Return the (x, y) coordinate for the center point of the cell that contains the specified text.  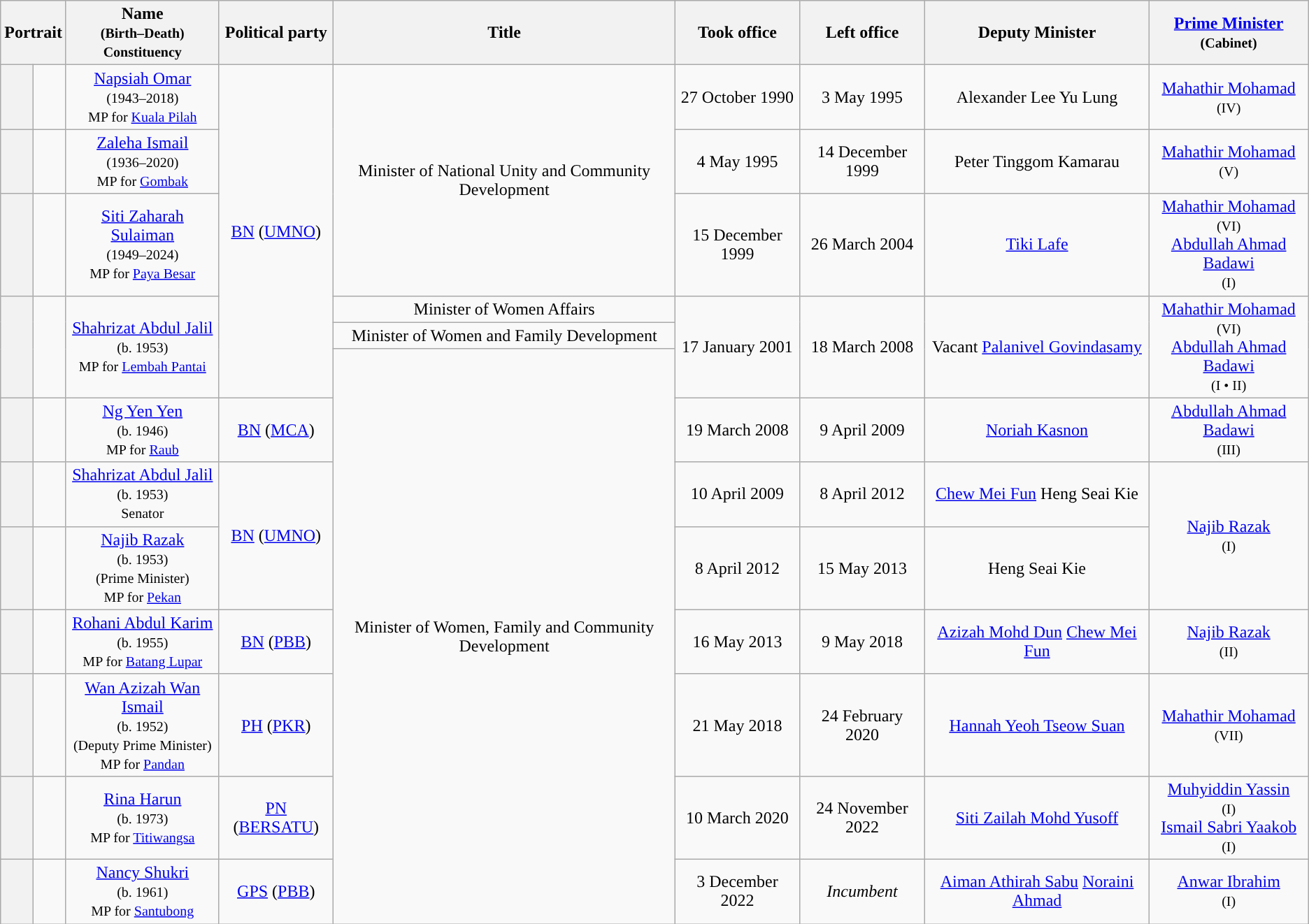
Shahrizat Abdul Jalil(b. 1953)Senator (143, 494)
Heng Seai Kie (1037, 568)
Mahathir Mohamad(VI)Abdullah Ahmad Badawi(I • II) (1229, 347)
Portrait (34, 33)
15 December 1999 (737, 245)
Siti Zailah Mohd Yusoff (1037, 818)
16 May 2013 (737, 642)
14 December 1999 (862, 161)
19 March 2008 (737, 430)
15 May 2013 (862, 568)
Tiki Lafe (1037, 245)
BN (MCA) (276, 430)
Hannah Yeoh Tseow Suan (1037, 725)
18 March 2008 (862, 347)
Shahrizat Abdul Jalil(b. 1953)MP for Lembah Pantai (143, 347)
Napsiah Omar(1943–2018)MP for Kuala Pilah (143, 97)
Left office (862, 33)
26 March 2004 (862, 245)
Najib Razak(I) (1229, 535)
27 October 1990 (737, 97)
Peter Tinggom Kamarau (1037, 161)
3 May 1995 (862, 97)
Nancy Shukri(b. 1961)MP for Santubong (143, 891)
Zaleha Ismail(1936–2020)MP for Gombak (143, 161)
3 December 2022 (737, 891)
Najib Razak(b. 1953)(Prime Minister) MP for Pekan (143, 568)
Minister of National Unity and Community Development (503, 180)
Minister of Women, Family and Community Development (503, 636)
Minister of Women and Family Development (503, 335)
Azizah Mohd Dun Chew Mei Fun (1037, 642)
Najib Razak(II) (1229, 642)
Wan Azizah Wan Ismail(b. 1952)(Deputy Prime Minister) MP for Pandan (143, 725)
Vacant Palanivel Govindasamy (1037, 347)
Ng Yen Yen(b. 1946)MP for Raub (143, 430)
9 April 2009 (862, 430)
24 February 2020 (862, 725)
Minister of Women Affairs (503, 309)
Rohani Abdul Karim(b. 1955)MP for Batang Lupar (143, 642)
Prime Minister(Cabinet) (1229, 33)
Mahathir Mohamad(IV) (1229, 97)
Rina Harun(b. 1973)MP for Titiwangsa (143, 818)
Siti Zaharah Sulaiman(1949–2024)MP for Paya Besar (143, 245)
4 May 1995 (737, 161)
9 May 2018 (862, 642)
Incumbent (862, 891)
Mahathir Mohamad(V) (1229, 161)
GPS (PBB) (276, 891)
Alexander Lee Yu Lung (1037, 97)
Mahathir Mohamad(VII) (1229, 725)
Anwar Ibrahim(I) (1229, 891)
Title (503, 33)
Deputy Minister (1037, 33)
Abdullah Ahmad Badawi(III) (1229, 430)
Chew Mei Fun Heng Seai Kie (1037, 494)
PH (PKR) (276, 725)
Muhyiddin Yassin(I)Ismail Sabri Yaakob(I) (1229, 818)
Noriah Kasnon (1037, 430)
PN (BERSATU) (276, 818)
17 January 2001 (737, 347)
10 March 2020 (737, 818)
Aiman Athirah Sabu Noraini Ahmad (1037, 891)
Took office (737, 33)
21 May 2018 (737, 725)
Name(Birth–Death)Constituency (143, 33)
24 November 2022 (862, 818)
Political party (276, 33)
10 April 2009 (737, 494)
BN (PBB) (276, 642)
Mahathir Mohamad(VI)Abdullah Ahmad Badawi(I) (1229, 245)
